Provide the (X, Y) coordinate of the cell's center where the given text is located.  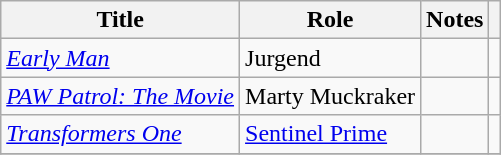
Role (330, 20)
Jurgend (330, 58)
Title (120, 20)
Transformers One (120, 134)
PAW Patrol: The Movie (120, 96)
Marty Muckraker (330, 96)
Sentinel Prime (330, 134)
Early Man (120, 58)
Notes (455, 20)
